Return (x, y) of the center of cell containing provided text 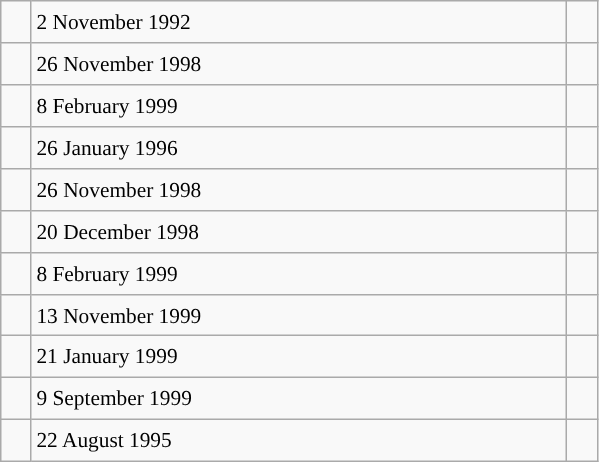
13 November 1999 (298, 315)
21 January 1999 (298, 357)
2 November 1992 (298, 22)
26 January 1996 (298, 148)
9 September 1999 (298, 399)
20 December 1998 (298, 231)
22 August 1995 (298, 441)
